Detect which cell encompasses the target text, then output its [X, Y] center coordinate. 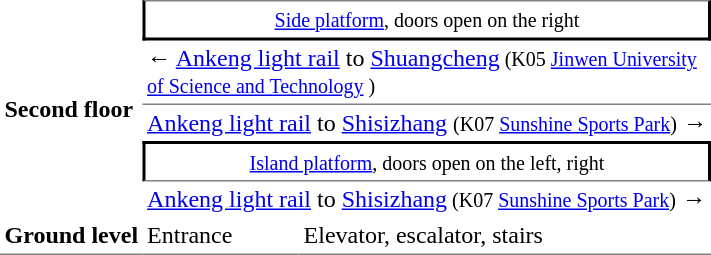
Second floor [72, 109]
